Provide the [X, Y] coordinate of the cell's center where the given text is located.  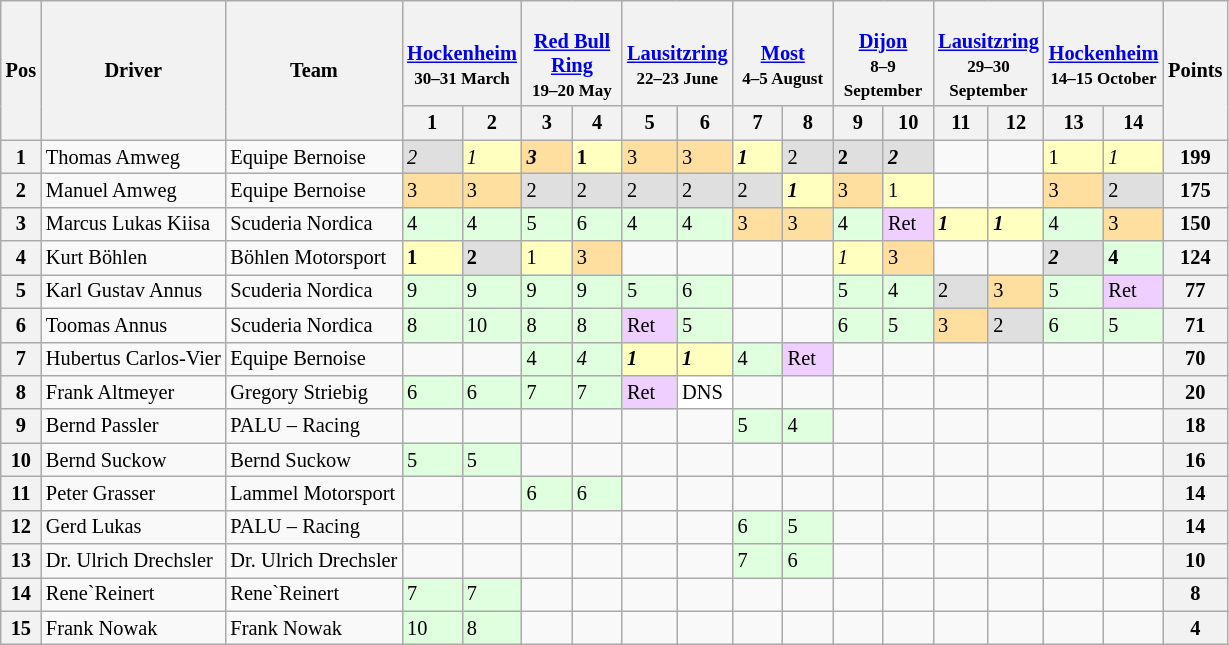
Dijon8–9 September [883, 53]
DNS [704, 392]
Hubertus Carlos-Vier [134, 359]
Peter Grasser [134, 493]
Marcus Lukas Kiisa [134, 224]
Lausitzring29–30 September [988, 53]
71 [1195, 325]
18 [1195, 426]
Hockenheim30–31 March [462, 53]
150 [1195, 224]
20 [1195, 392]
175 [1195, 190]
Lammel Motorsport [314, 493]
Manuel Amweg [134, 190]
Gregory Striebig [314, 392]
16 [1195, 460]
Toomas Annus [134, 325]
Pos [21, 70]
Gerd Lukas [134, 527]
Böhlen Motorsport [314, 258]
124 [1195, 258]
Hockenheim14–15 October [1104, 53]
77 [1195, 291]
Red Bull Ring19–20 May [572, 53]
Points [1195, 70]
199 [1195, 157]
Team [314, 70]
Thomas Amweg [134, 157]
Most4–5 August [783, 53]
70 [1195, 359]
Karl Gustav Annus [134, 291]
Bernd Passler [134, 426]
Lausitzring22–23 June [677, 53]
Kurt Böhlen [134, 258]
15 [21, 628]
Driver [134, 70]
Frank Altmeyer [134, 392]
